Return (x, y) of the center of cell containing provided text 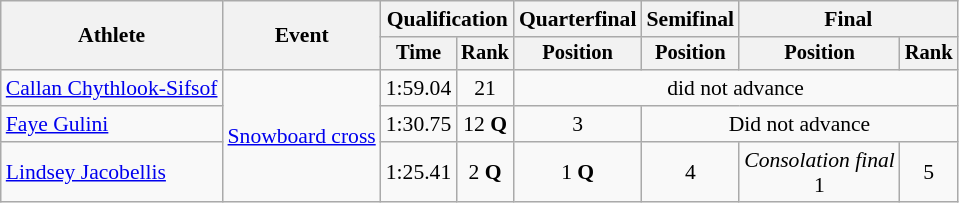
did not advance (736, 88)
Time (418, 54)
5 (929, 172)
Event (302, 36)
4 (690, 172)
Lindsey Jacobellis (112, 172)
Quarterfinal (578, 19)
3 (578, 124)
Consolation final1 (820, 172)
Athlete (112, 36)
Semifinal (690, 19)
21 (485, 88)
Final (848, 19)
Did not advance (799, 124)
1:25.41 (418, 172)
Callan Chythlook-Sifsof (112, 88)
2 Q (485, 172)
Qualification (448, 19)
1:30.75 (418, 124)
Snowboard cross (302, 136)
1 Q (578, 172)
1:59.04 (418, 88)
Faye Gulini (112, 124)
12 Q (485, 124)
